Locate the cell with the specified text and output its (x, y) center coordinate. 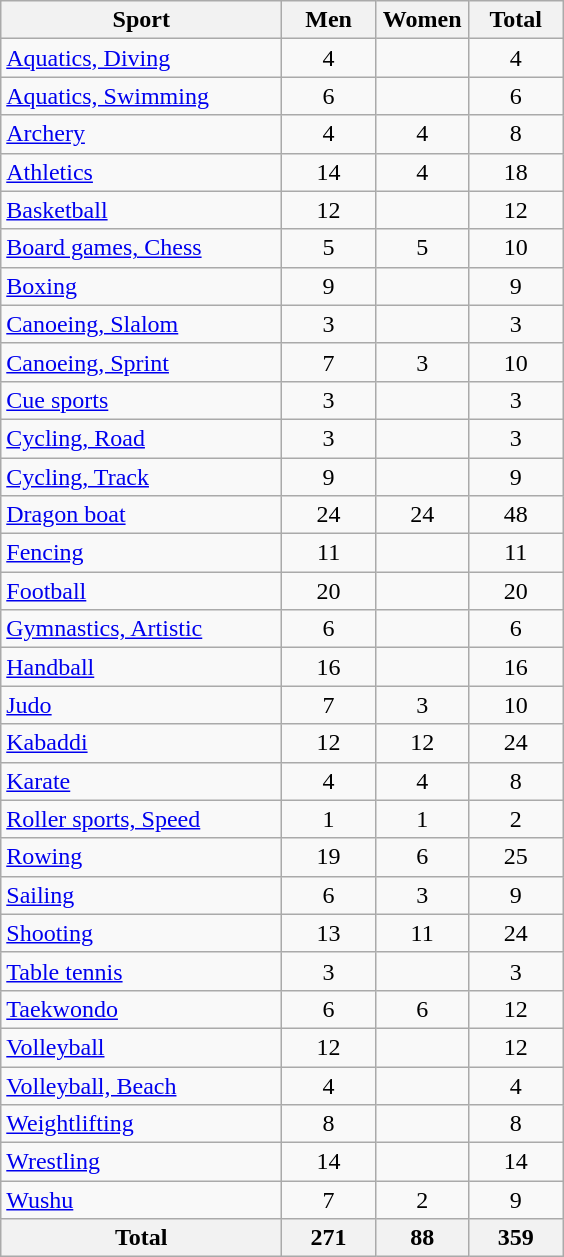
Gymnastics, Artistic (142, 629)
88 (422, 1238)
271 (329, 1238)
Archery (142, 134)
Cycling, Road (142, 438)
18 (516, 172)
25 (516, 857)
Weightlifting (142, 1124)
Shooting (142, 933)
Rowing (142, 857)
Karate (142, 781)
19 (329, 857)
Fencing (142, 553)
Aquatics, Diving (142, 58)
Cue sports (142, 400)
Basketball (142, 210)
Men (329, 20)
Football (142, 591)
Aquatics, Swimming (142, 96)
Wrestling (142, 1162)
Judo (142, 705)
Athletics (142, 172)
Roller sports, Speed (142, 819)
Volleyball (142, 1047)
48 (516, 515)
Sport (142, 20)
Dragon boat (142, 515)
Handball (142, 667)
Board games, Chess (142, 248)
Wushu (142, 1200)
Women (422, 20)
Cycling, Track (142, 477)
359 (516, 1238)
Volleyball, Beach (142, 1085)
Table tennis (142, 971)
Sailing (142, 895)
13 (329, 933)
Boxing (142, 286)
Taekwondo (142, 1009)
Canoeing, Slalom (142, 324)
Kabaddi (142, 743)
Canoeing, Sprint (142, 362)
